Locate the cell with the specified text and output its [x, y] center coordinate. 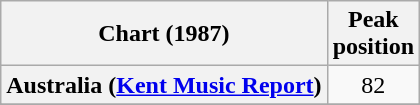
Australia (Kent Music Report) [164, 85]
82 [373, 85]
Peakposition [373, 34]
Chart (1987) [164, 34]
